Provide the [x, y] coordinate of the cell's center where the given text is located.  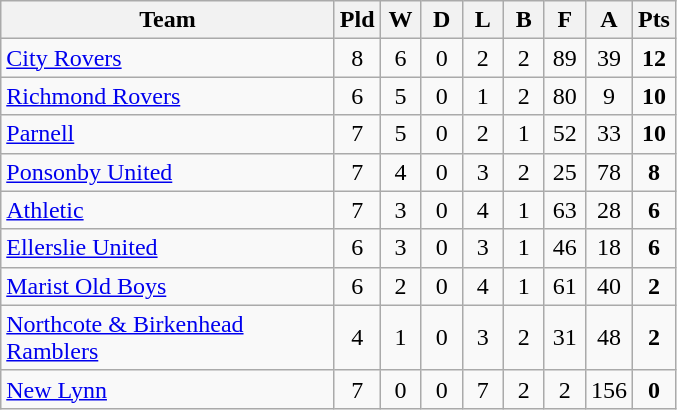
Ponsonby United [168, 172]
46 [564, 248]
31 [564, 338]
D [442, 20]
12 [654, 58]
25 [564, 172]
52 [564, 134]
New Lynn [168, 389]
33 [608, 134]
48 [608, 338]
Athletic [168, 210]
Parnell [168, 134]
156 [608, 389]
City Rovers [168, 58]
B [524, 20]
Team [168, 20]
78 [608, 172]
W [400, 20]
80 [564, 96]
89 [564, 58]
18 [608, 248]
40 [608, 286]
28 [608, 210]
A [608, 20]
9 [608, 96]
Northcote & Birkenhead Ramblers [168, 338]
Richmond Rovers [168, 96]
61 [564, 286]
Pld [357, 20]
Ellerslie United [168, 248]
Pts [654, 20]
Marist Old Boys [168, 286]
39 [608, 58]
F [564, 20]
L [482, 20]
63 [564, 210]
